Pinpoint the cell where the given text exists, returning its [X, Y] midpoint coordinate. 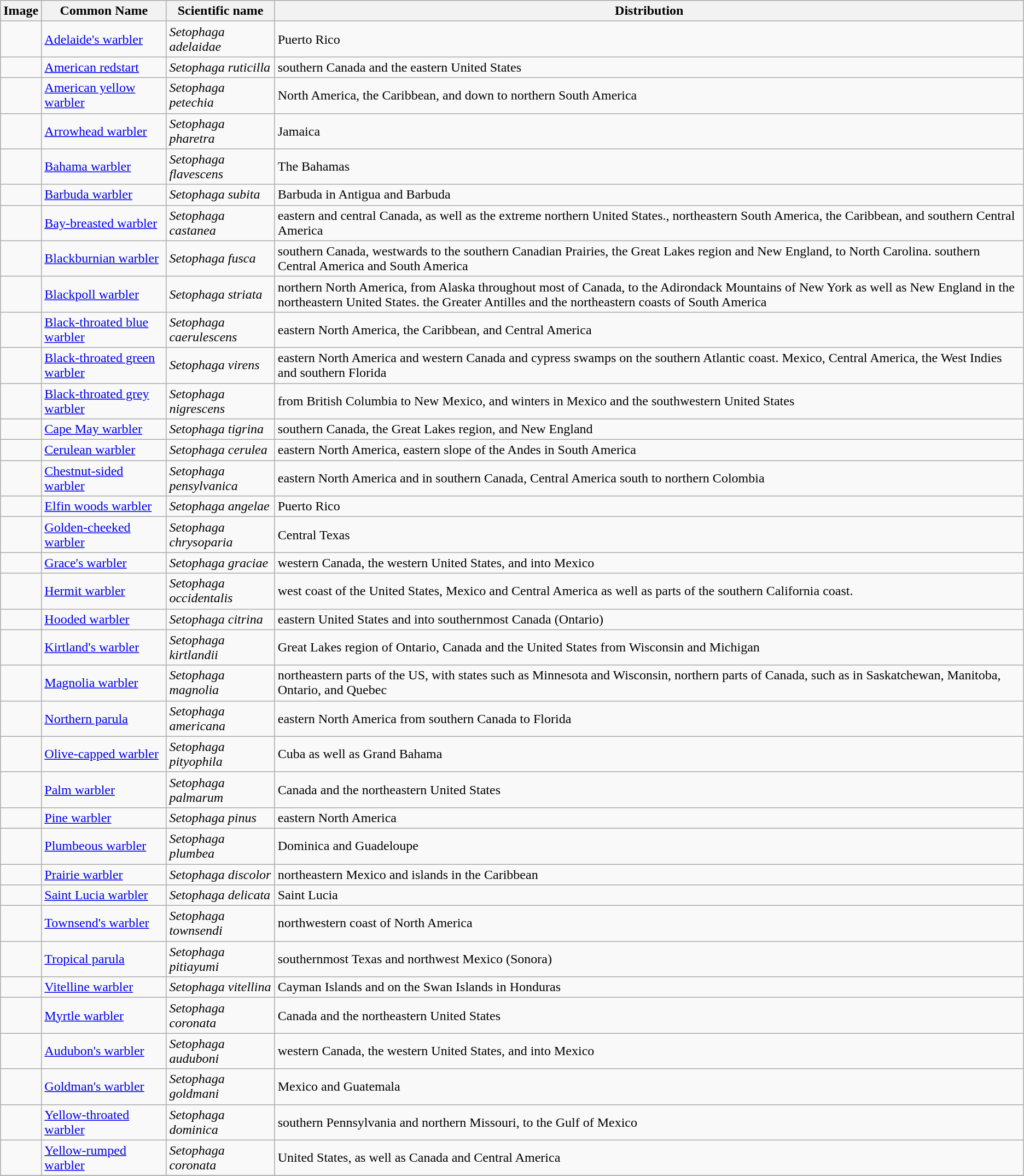
Jamaica [649, 131]
Mexico and Guatemala [649, 1086]
Golden-cheeked warbler [104, 535]
Cayman Islands and on the Swan Islands in Honduras [649, 987]
Yellow-rumped warbler [104, 1157]
Vitelline warbler [104, 987]
southern Pennsylvania and northern Missouri, to the Gulf of Mexico [649, 1122]
Setophaga pityophila [220, 754]
Townsend's warbler [104, 923]
Black-throated green warbler [104, 365]
North America, the Caribbean, and down to northern South America [649, 95]
Grace's warbler [104, 563]
Setophaga palmarum [220, 790]
Palm warbler [104, 790]
Setophaga graciae [220, 563]
American yellow warbler [104, 95]
Setophaga kirtlandii [220, 648]
Scientific name [220, 11]
Chestnut-sided warbler [104, 478]
Tropical parula [104, 959]
Magnolia warbler [104, 683]
Cape May warbler [104, 429]
eastern and central Canada, as well as the extreme northern United States., northeastern South America, the Caribbean, and southern Central America [649, 223]
Setophaga dominica [220, 1122]
eastern United States and into southernmost Canada (Ontario) [649, 619]
northwestern coast of North America [649, 923]
Setophaga occidentalis [220, 591]
eastern North America and in southern Canada, Central America south to northern Colombia [649, 478]
eastern North America, the Caribbean, and Central America [649, 329]
Setophaga fusca [220, 258]
Central Texas [649, 535]
Cerulean warbler [104, 450]
Bahama warbler [104, 166]
Yellow-throated warbler [104, 1122]
Dominica and Guadeloupe [649, 846]
northeastern Mexico and islands in the Caribbean [649, 875]
Barbuda warbler [104, 195]
Myrtle warbler [104, 1015]
Common Name [104, 11]
southernmost Texas and northwest Mexico (Sonora) [649, 959]
Goldman's warbler [104, 1086]
Setophaga flavescens [220, 166]
Setophaga subita [220, 195]
eastern North America [649, 818]
Setophaga petechia [220, 95]
Arrowhead warbler [104, 131]
Setophaga citrina [220, 619]
Olive-capped warbler [104, 754]
eastern North America from southern Canada to Florida [649, 719]
Northern parula [104, 719]
Black-throated grey warbler [104, 400]
Setophaga discolor [220, 875]
Setophaga striata [220, 294]
west coast of the United States, Mexico and Central America as well as parts of the southern California coast. [649, 591]
Great Lakes region of Ontario, Canada and the United States from Wisconsin and Michigan [649, 648]
Setophaga americana [220, 719]
from British Columbia to New Mexico, and winters in Mexico and the southwestern United States [649, 400]
Setophaga tigrina [220, 429]
Elfin woods warbler [104, 507]
American redstart [104, 67]
United States, as well as Canada and Central America [649, 1157]
Setophaga vitellina [220, 987]
Setophaga chrysoparia [220, 535]
Setophaga plumbea [220, 846]
Setophaga auduboni [220, 1051]
Setophaga pinus [220, 818]
Setophaga angelae [220, 507]
Setophaga delicata [220, 895]
Black-throated blue warbler [104, 329]
Adelaide's warbler [104, 39]
Setophaga pensylvanica [220, 478]
Setophaga magnolia [220, 683]
Image [21, 11]
Setophaga ruticilla [220, 67]
Bay-breasted warbler [104, 223]
Distribution [649, 11]
eastern North America, eastern slope of the Andes in South America [649, 450]
Setophaga pharetra [220, 131]
Setophaga goldmani [220, 1086]
Barbuda in Antigua and Barbuda [649, 195]
Pine warbler [104, 818]
Setophaga pitiayumi [220, 959]
Audubon's warbler [104, 1051]
Setophaga caerulescens [220, 329]
Setophaga virens [220, 365]
Setophaga adelaidae [220, 39]
southern Canada and the eastern United States [649, 67]
Kirtland's warbler [104, 648]
Plumbeous warbler [104, 846]
southern Canada, the Great Lakes region, and New England [649, 429]
The Bahamas [649, 166]
Hermit warbler [104, 591]
Setophaga nigrescens [220, 400]
Setophaga cerulea [220, 450]
Saint Lucia [649, 895]
Blackburnian warbler [104, 258]
Setophaga castanea [220, 223]
Setophaga townsendi [220, 923]
Hooded warbler [104, 619]
Cuba as well as Grand Bahama [649, 754]
Prairie warbler [104, 875]
Saint Lucia warbler [104, 895]
Blackpoll warbler [104, 294]
